Locate the cell with the specified text and output its (x, y) center coordinate. 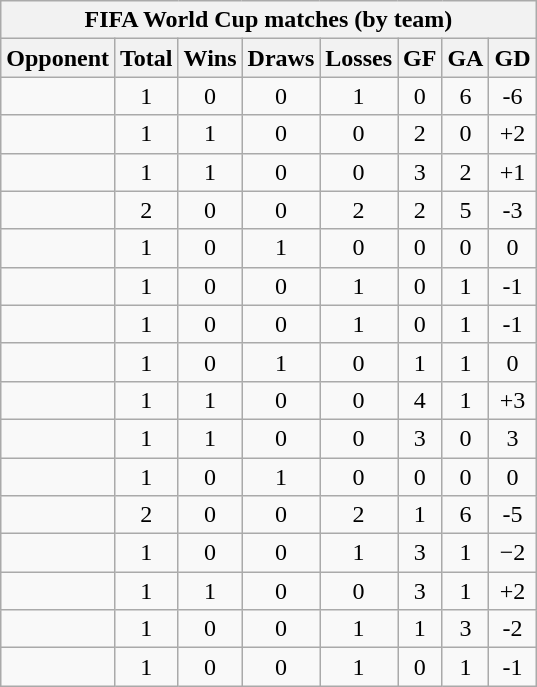
Draws (281, 58)
Wins (210, 58)
-6 (512, 96)
Total (147, 58)
GF (420, 58)
+1 (512, 172)
+3 (512, 400)
5 (466, 210)
-2 (512, 629)
4 (420, 400)
Opponent (58, 58)
−2 (512, 553)
GA (466, 58)
GD (512, 58)
-3 (512, 210)
-5 (512, 515)
FIFA World Cup matches (by team) (268, 20)
Losses (359, 58)
